Identify which cell holds the provided text, then report its [x, y] central coordinate. 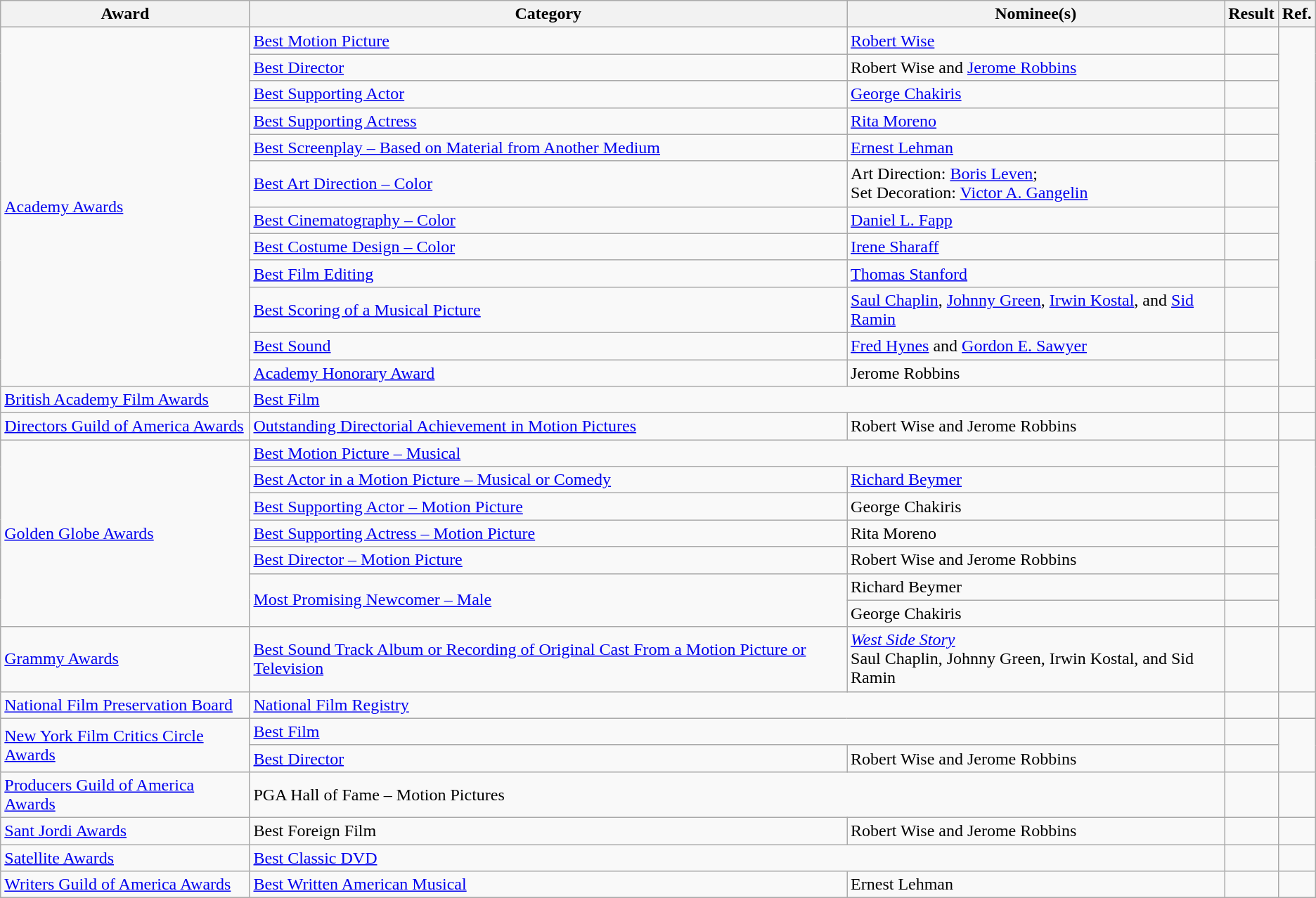
Writers Guild of America Awards [125, 885]
Sant Jordi Awards [125, 831]
Art Direction: Boris Leven; Set Decoration: Victor A. Gangelin [1036, 184]
Fred Hynes and Gordon E. Sawyer [1036, 346]
Thomas Stanford [1036, 273]
Best Sound Track Album or Recording of Original Cast From a Motion Picture or Television [548, 659]
Best Screenplay – Based on Material from Another Medium [548, 148]
Nominee(s) [1036, 14]
Best Foreign Film [548, 831]
Irene Sharaff [1036, 247]
New York Film Critics Circle Awards [125, 745]
Best Supporting Actor [548, 94]
British Academy Film Awards [125, 400]
Ref. [1296, 14]
Best Motion Picture [548, 41]
Jerome Robbins [1036, 373]
West Side Story Saul Chaplin, Johnny Green, Irwin Kostal, and Sid Ramin [1036, 659]
Best Supporting Actress – Motion Picture [548, 533]
Category [548, 14]
Producers Guild of America Awards [125, 794]
Best Motion Picture – Musical [737, 453]
Best Scoring of a Musical Picture [548, 309]
Best Actor in a Motion Picture – Musical or Comedy [548, 480]
Saul Chaplin, Johnny Green, Irwin Kostal, and Sid Ramin [1036, 309]
Best Film Editing [548, 273]
Best Supporting Actress [548, 121]
Best Costume Design – Color [548, 247]
Best Supporting Actor – Motion Picture [548, 507]
Best Art Direction – Color [548, 184]
Satellite Awards [125, 858]
Academy Honorary Award [548, 373]
Best Director – Motion Picture [548, 560]
Most Promising Newcomer – Male [548, 600]
National Film Preservation Board [125, 705]
Academy Awards [125, 207]
Best Cinematography – Color [548, 220]
Best Classic DVD [737, 858]
Best Sound [548, 346]
PGA Hall of Fame – Motion Pictures [737, 794]
Award [125, 14]
National Film Registry [737, 705]
Daniel L. Fapp [1036, 220]
Golden Globe Awards [125, 533]
Result [1251, 14]
Directors Guild of America Awards [125, 427]
Robert Wise [1036, 41]
Outstanding Directorial Achievement in Motion Pictures [548, 427]
Best Written American Musical [548, 885]
Grammy Awards [125, 659]
